Return the (x, y) coordinate for the center point of the cell that contains the specified text.  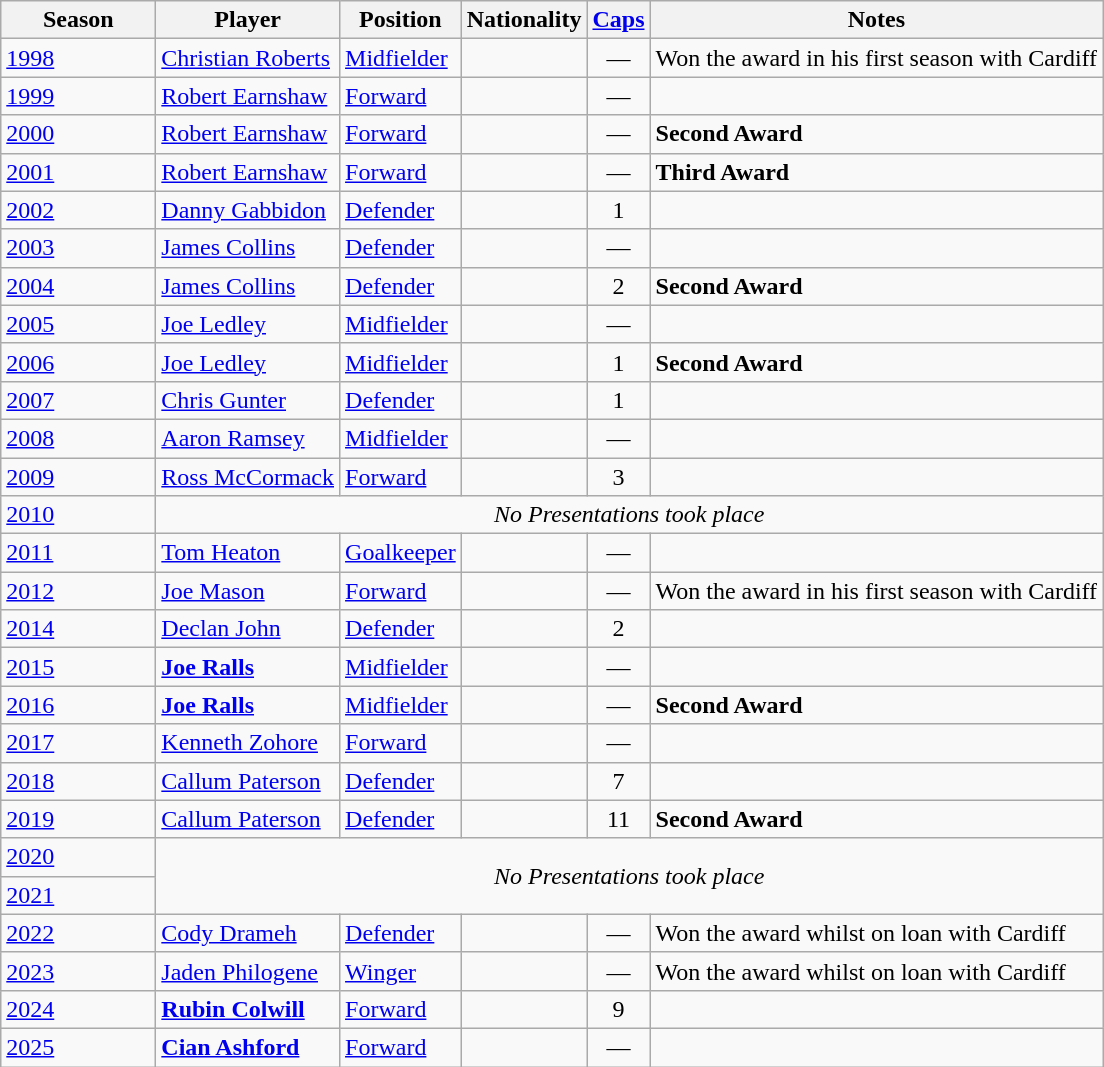
2022 (78, 933)
Player (248, 20)
2008 (78, 438)
Cody Drameh (248, 933)
2005 (78, 324)
Aaron Ramsey (248, 438)
2000 (78, 134)
Tom Heaton (248, 553)
11 (618, 819)
7 (618, 781)
1998 (78, 58)
2007 (78, 400)
Season (78, 20)
Nationality (524, 20)
Goalkeeper (401, 553)
Ross McCormack (248, 477)
2011 (78, 553)
Winger (401, 971)
2014 (78, 629)
2025 (78, 1047)
Notes (876, 20)
2015 (78, 667)
1999 (78, 96)
9 (618, 1009)
2010 (78, 515)
Jaden Philogene (248, 971)
Declan John (248, 629)
2017 (78, 743)
Chris Gunter (248, 400)
2018 (78, 781)
2012 (78, 591)
2024 (78, 1009)
Position (401, 20)
2016 (78, 705)
Kenneth Zohore (248, 743)
Cian Ashford (248, 1047)
2023 (78, 971)
2002 (78, 210)
2003 (78, 248)
3 (618, 477)
Danny Gabbidon (248, 210)
Joe Mason (248, 591)
2009 (78, 477)
2019 (78, 819)
Rubin Colwill (248, 1009)
Christian Roberts (248, 58)
2006 (78, 362)
Third Award (876, 172)
2021 (78, 895)
2020 (78, 857)
2001 (78, 172)
Caps (618, 20)
2004 (78, 286)
